Provide the (x, y) coordinate of the cell's center where the given text is located.  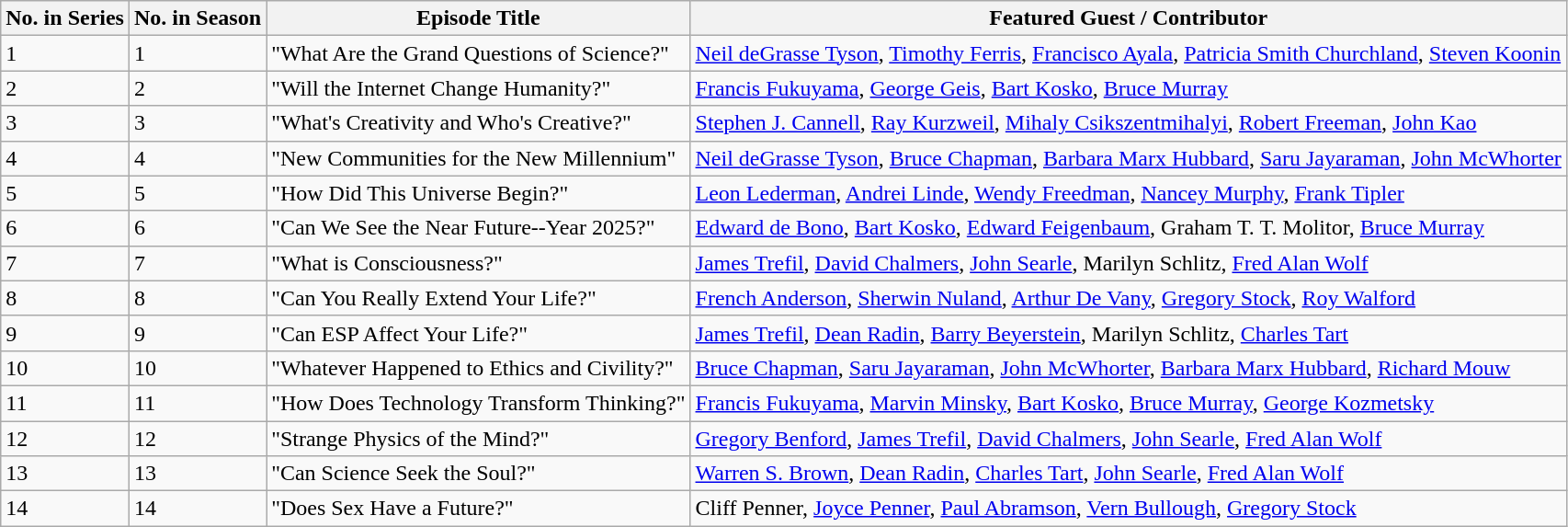
No. in Series (65, 18)
"What's Creativity and Who's Creative?" (478, 123)
James Trefil, Dean Radin, Barry Beyerstein, Marilyn Schlitz, Charles Tart (1129, 333)
James Trefil, David Chalmers, John Searle, Marilyn Schlitz, Fred Alan Wolf (1129, 263)
Neil deGrasse Tyson, Timothy Ferris, Francisco Ayala, Patricia Smith Churchland, Steven Koonin (1129, 53)
Leon Lederman, Andrei Linde, Wendy Freedman, Nancey Murphy, Frank Tipler (1129, 193)
"Does Sex Have a Future?" (478, 509)
Featured Guest / Contributor (1129, 18)
"How Did This Universe Begin?" (478, 193)
"Can You Really Extend Your Life?" (478, 298)
"What is Consciousness?" (478, 263)
Gregory Benford, James Trefil, David Chalmers, John Searle, Fred Alan Wolf (1129, 439)
"Whatever Happened to Ethics and Civility?" (478, 368)
"What Are the Grand Questions of Science?" (478, 53)
Stephen J. Cannell, Ray Kurzweil, Mihaly Csikszentmihalyi, Robert Freeman, John Kao (1129, 123)
French Anderson, Sherwin Nuland, Arthur De Vany, Gregory Stock, Roy Walford (1129, 298)
Episode Title (478, 18)
"Can ESP Affect Your Life?" (478, 333)
"New Communities for the New Millennium" (478, 158)
Warren S. Brown, Dean Radin, Charles Tart, John Searle, Fred Alan Wolf (1129, 474)
Francis Fukuyama, George Geis, Bart Kosko, Bruce Murray (1129, 88)
Edward de Bono, Bart Kosko, Edward Feigenbaum, Graham T. T. Molitor, Bruce Murray (1129, 228)
"Can Science Seek the Soul?" (478, 474)
"Will the Internet Change Humanity?" (478, 88)
Bruce Chapman, Saru Jayaraman, John McWhorter, Barbara Marx Hubbard, Richard Mouw (1129, 368)
Cliff Penner, Joyce Penner, Paul Abramson, Vern Bullough, Gregory Stock (1129, 509)
"Can We See the Near Future--Year 2025?" (478, 228)
Francis Fukuyama, Marvin Minsky, Bart Kosko, Bruce Murray, George Kozmetsky (1129, 403)
"Strange Physics of the Mind?" (478, 439)
"How Does Technology Transform Thinking?" (478, 403)
Neil deGrasse Tyson, Bruce Chapman, Barbara Marx Hubbard, Saru Jayaraman, John McWhorter (1129, 158)
No. in Season (197, 18)
